For the text-containing cell, return its midpoint in [x, y] coordinate format. 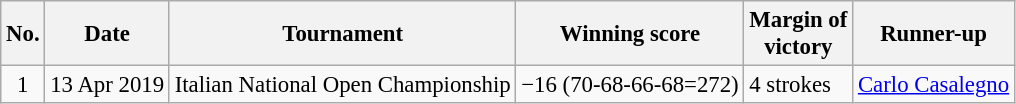
Margin ofvictory [798, 34]
4 strokes [798, 85]
Date [107, 34]
−16 (70-68-66-68=272) [630, 85]
Runner-up [934, 34]
Winning score [630, 34]
1 [23, 85]
Tournament [342, 34]
Italian National Open Championship [342, 85]
13 Apr 2019 [107, 85]
No. [23, 34]
Carlo Casalegno [934, 85]
